Return the [X, Y] coordinate for the center point of the cell that contains the specified text.  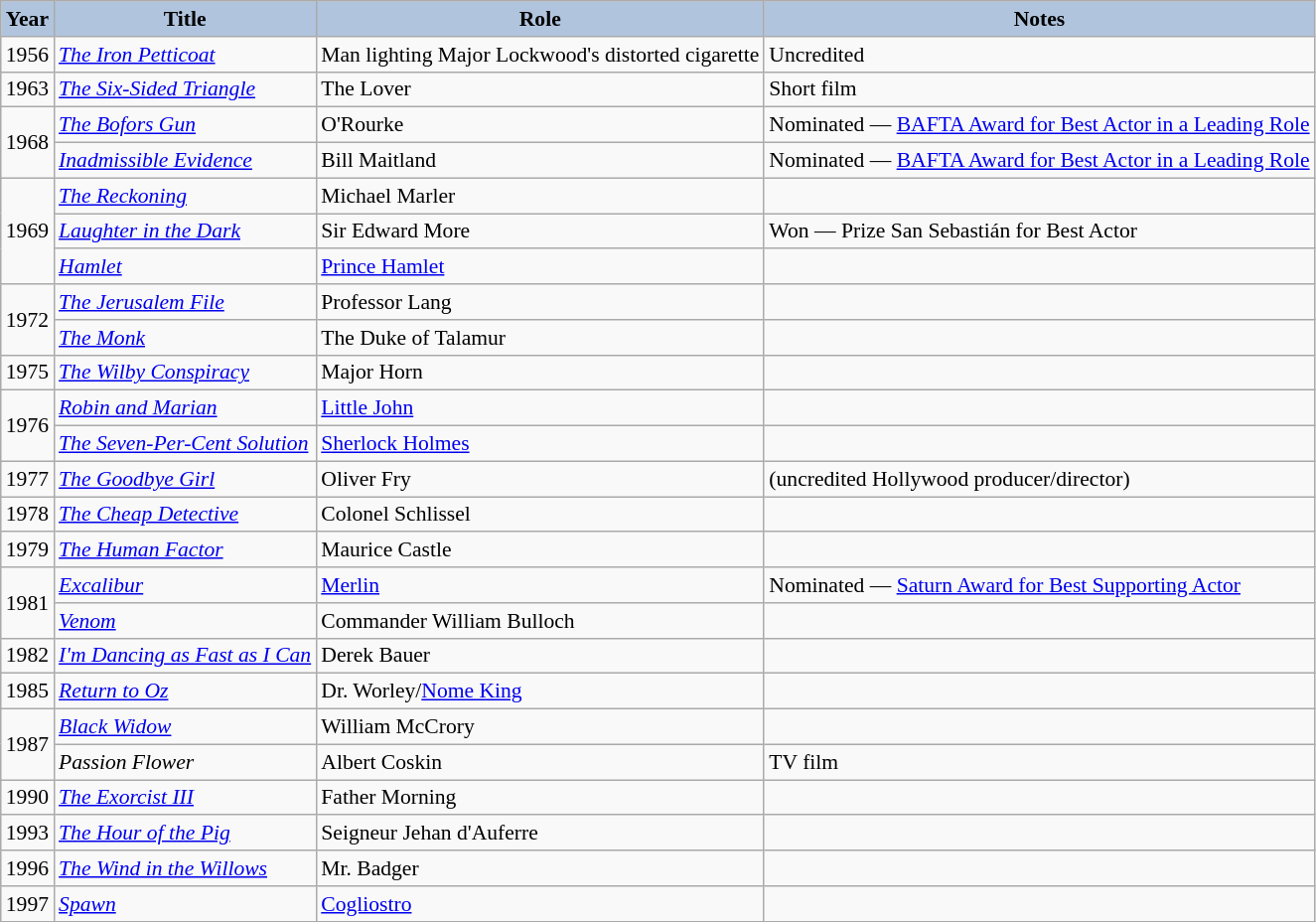
The Wind in the Willows [185, 868]
The Reckoning [185, 196]
Notes [1039, 19]
1956 [28, 55]
Uncredited [1039, 55]
The Monk [185, 338]
Little John [540, 408]
The Exorcist III [185, 798]
The Goodbye Girl [185, 479]
1979 [28, 550]
1976 [28, 425]
The Six-Sided Triangle [185, 89]
1977 [28, 479]
Man lighting Major Lockwood's distorted cigarette [540, 55]
Robin and Marian [185, 408]
Sir Edward More [540, 231]
TV film [1039, 762]
1993 [28, 834]
The Seven-Per-Cent Solution [185, 444]
The Iron Petticoat [185, 55]
Inadmissible Evidence [185, 161]
Venom [185, 621]
Father Morning [540, 798]
1985 [28, 691]
The Cheap Detective [185, 515]
Title [185, 19]
Sherlock Holmes [540, 444]
Albert Coskin [540, 762]
Michael Marler [540, 196]
Black Widow [185, 727]
Short film [1039, 89]
Spawn [185, 904]
Professor Lang [540, 302]
The Bofors Gun [185, 125]
I'm Dancing as Fast as I Can [185, 656]
Derek Bauer [540, 656]
Prince Hamlet [540, 267]
Nominated — Saturn Award for Best Supporting Actor [1039, 585]
The Hour of the Pig [185, 834]
Colonel Schlissel [540, 515]
Mr. Badger [540, 868]
Bill Maitland [540, 161]
(uncredited Hollywood producer/director) [1039, 479]
Return to Oz [185, 691]
1990 [28, 798]
Won — Prize San Sebastián for Best Actor [1039, 231]
Role [540, 19]
1996 [28, 868]
Passion Flower [185, 762]
The Jerusalem File [185, 302]
Seigneur Jehan d'Auferre [540, 834]
The Wilby Conspiracy [185, 373]
Cogliostro [540, 904]
Commander William Bulloch [540, 621]
Oliver Fry [540, 479]
Maurice Castle [540, 550]
The Duke of Talamur [540, 338]
Laughter in the Dark [185, 231]
The Lover [540, 89]
1963 [28, 89]
Major Horn [540, 373]
Year [28, 19]
Merlin [540, 585]
The Human Factor [185, 550]
1968 [28, 143]
1982 [28, 656]
Excalibur [185, 585]
O'Rourke [540, 125]
1987 [28, 745]
1969 [28, 230]
Hamlet [185, 267]
1972 [28, 320]
William McCrory [540, 727]
Dr. Worley/Nome King [540, 691]
1997 [28, 904]
1978 [28, 515]
1981 [28, 602]
1975 [28, 373]
